Scan for the cell matching the given text and deliver its [x, y] coordinate at center. 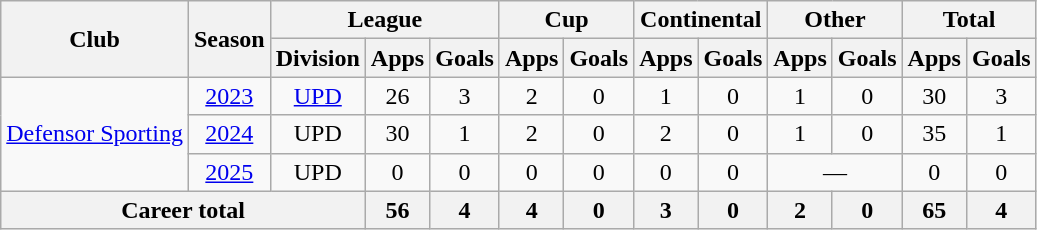
2023 [229, 96]
65 [934, 210]
Career total [184, 210]
Total [969, 20]
Continental [701, 20]
Division [318, 58]
Club [95, 39]
35 [934, 134]
2025 [229, 172]
26 [397, 96]
Other [835, 20]
Season [229, 39]
2024 [229, 134]
League [384, 20]
Defensor Sporting [95, 134]
— [835, 172]
Cup [566, 20]
56 [397, 210]
